Locate the cell with the specified text and output its [X, Y] center coordinate. 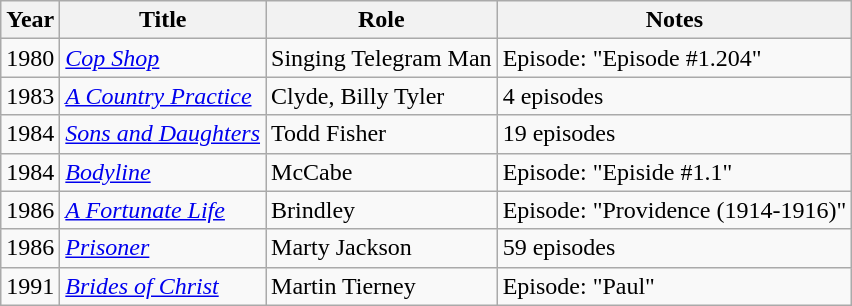
1983 [30, 96]
Role [382, 20]
Episode: "Episode #1.204" [674, 58]
Singing Telegram Man [382, 58]
Brides of Christ [163, 286]
1991 [30, 286]
Sons and Daughters [163, 134]
Episode: "Providence (1914-1916)" [674, 210]
Martin Tierney [382, 286]
4 episodes [674, 96]
Bodyline [163, 172]
59 episodes [674, 248]
Episode: "Episide #1.1" [674, 172]
Notes [674, 20]
Year [30, 20]
A Fortunate Life [163, 210]
Brindley [382, 210]
19 episodes [674, 134]
Marty Jackson [382, 248]
1980 [30, 58]
Clyde, Billy Tyler [382, 96]
Title [163, 20]
Todd Fisher [382, 134]
McCabe [382, 172]
Prisoner [163, 248]
Episode: "Paul" [674, 286]
A Country Practice [163, 96]
Cop Shop [163, 58]
